Provide the [X, Y] coordinate of the cell's center where the given text is located.  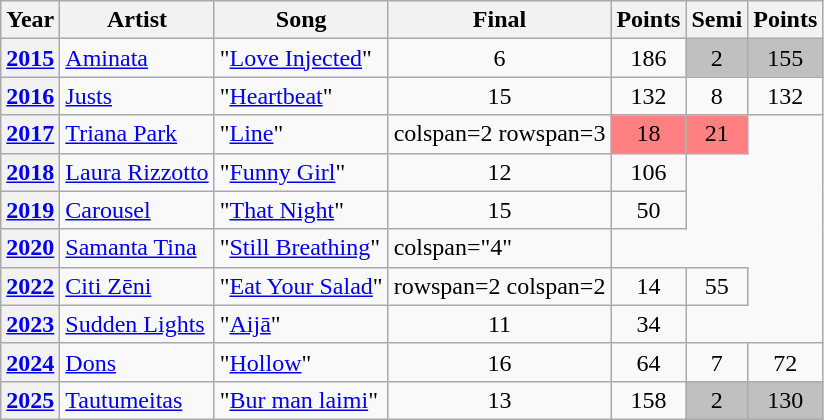
"Heartbeat" [301, 96]
Semi [717, 20]
"Aijā" [301, 324]
2017 [30, 134]
rowspan=2 colspan=2 [500, 286]
"Still Breathing" [301, 248]
6 [500, 58]
2023 [30, 324]
50 [648, 210]
colspan=2 rowspan=3 [500, 134]
"Line" [301, 134]
2019 [30, 210]
Sudden Lights [137, 324]
Final [500, 20]
16 [500, 362]
155 [786, 58]
2025 [30, 400]
34 [648, 324]
2024 [30, 362]
"Eat Your Salad" [301, 286]
Carousel [137, 210]
2015 [30, 58]
Tautumeitas [137, 400]
18 [648, 134]
7 [717, 362]
2018 [30, 172]
Justs [137, 96]
Artist [137, 20]
"That Night" [301, 210]
106 [648, 172]
130 [786, 400]
Laura Rizzotto [137, 172]
Citi Zēni [137, 286]
64 [648, 362]
Samanta Tina [137, 248]
colspan="4" [500, 248]
"Love Injected" [301, 58]
21 [717, 134]
2022 [30, 286]
12 [500, 172]
"Funny Girl" [301, 172]
"Bur man laimi" [301, 400]
72 [786, 362]
Aminata [137, 58]
Song [301, 20]
186 [648, 58]
Dons [137, 362]
2016 [30, 96]
Triana Park [137, 134]
"Hollow" [301, 362]
55 [717, 286]
2020 [30, 248]
11 [500, 324]
Year [30, 20]
13 [500, 400]
158 [648, 400]
8 [717, 96]
14 [648, 286]
